Return [x, y] of the center of cell containing provided text 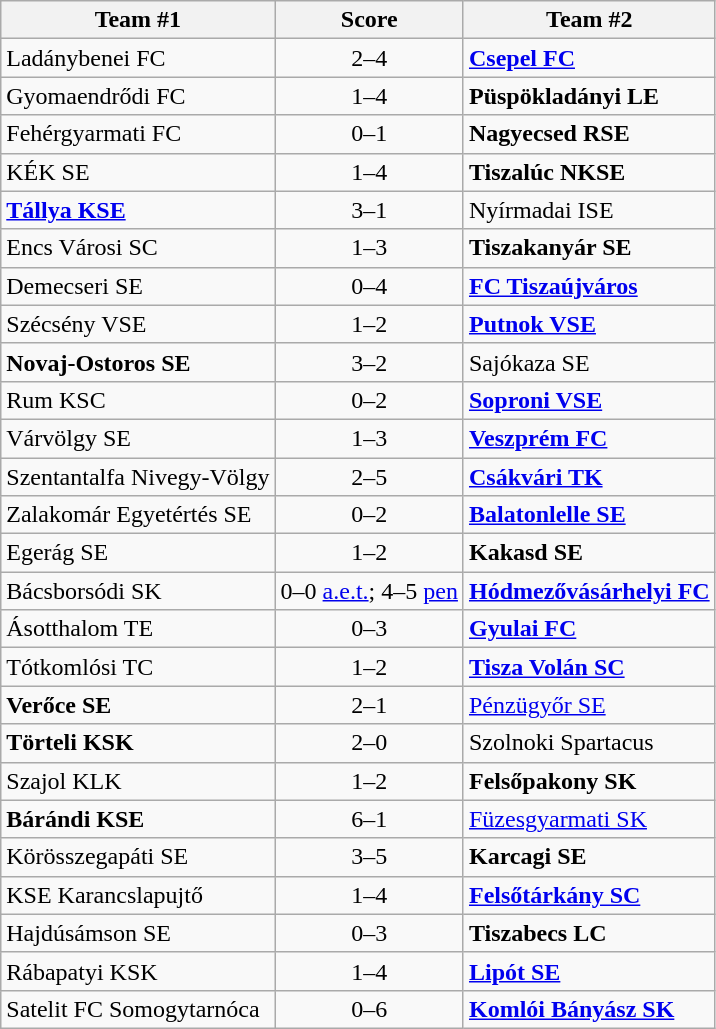
Bácsborsódi SK [138, 591]
Tisza Volán SC [589, 667]
0–4 [369, 286]
Törteli KSK [138, 743]
Veszprém FC [589, 438]
0–6 [369, 1009]
3–2 [369, 362]
Team #1 [138, 20]
Zalakomár Egyetértés SE [138, 515]
Ladánybenei FC [138, 58]
Csákvári TK [589, 477]
Tótkomlósi TC [138, 667]
Fehérgyarmati FC [138, 134]
Szentantalfa Nivegy-Völgy [138, 477]
Rum KSC [138, 400]
Bárándi KSE [138, 819]
2–4 [369, 58]
Tiszalúc NKSE [589, 172]
Szolnoki Spartacus [589, 743]
0–0 a.e.t.; 4–5 pen [369, 591]
3–5 [369, 857]
Encs Városi SC [138, 248]
Ásotthalom TE [138, 629]
Gyomaendrődi FC [138, 96]
Egerág SE [138, 553]
Verőce SE [138, 705]
Felsőpakony SK [589, 781]
Novaj-Ostoros SE [138, 362]
Kakasd SE [589, 553]
Gyulai FC [589, 629]
Komlói Bányász SK [589, 1009]
Hajdúsámson SE [138, 933]
6–1 [369, 819]
Karcagi SE [589, 857]
Pénzügyőr SE [589, 705]
Várvölgy SE [138, 438]
KÉK SE [138, 172]
KSE Karancslapujtő [138, 895]
Rábapatyi KSK [138, 971]
3–1 [369, 210]
Sajókaza SE [589, 362]
2–1 [369, 705]
Score [369, 20]
Felsőtárkány SC [589, 895]
Tiszakanyár SE [589, 248]
Putnok VSE [589, 324]
Nagyecsed RSE [589, 134]
Csepel FC [589, 58]
Lipót SE [589, 971]
Soproni VSE [589, 400]
Tállya KSE [138, 210]
Tiszabecs LC [589, 933]
Satelit FC Somogytarnóca [138, 1009]
2–0 [369, 743]
0–1 [369, 134]
2–5 [369, 477]
Balatonlelle SE [589, 515]
Szajol KLK [138, 781]
Team #2 [589, 20]
Körösszegapáti SE [138, 857]
Püspökladányi LE [589, 96]
Füzesgyarmati SK [589, 819]
FC Tiszaújváros [589, 286]
Szécsény VSE [138, 324]
Demecseri SE [138, 286]
Hódmezővásárhelyi FC [589, 591]
Nyírmadai ISE [589, 210]
